Locate the cell with the specified text and output its [x, y] center coordinate. 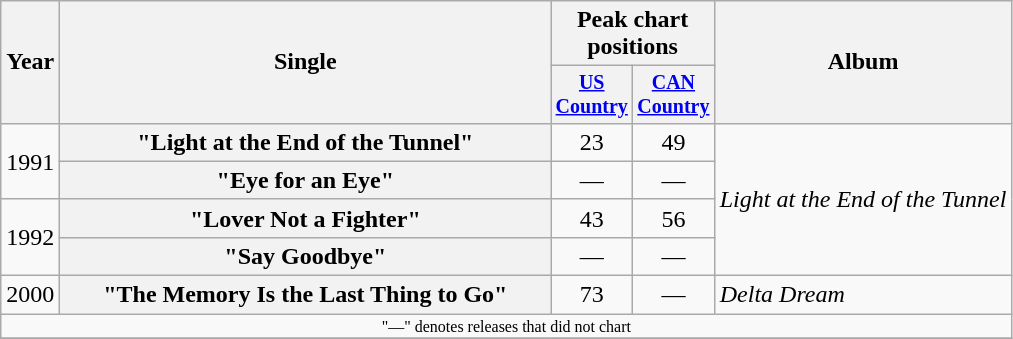
73 [592, 295]
CAN Country [674, 94]
Album [863, 62]
"Eye for an Eye" [306, 180]
"—" denotes releases that did not chart [506, 326]
23 [592, 142]
"Light at the End of the Tunnel" [306, 142]
43 [592, 218]
1992 [30, 237]
"Say Goodbye" [306, 256]
49 [674, 142]
"Lover Not a Fighter" [306, 218]
Light at the End of the Tunnel [863, 199]
Peak chartpositions [632, 34]
US Country [592, 94]
Single [306, 62]
Year [30, 62]
Delta Dream [863, 295]
"The Memory Is the Last Thing to Go" [306, 295]
1991 [30, 161]
56 [674, 218]
2000 [30, 295]
